Identify which cell holds the provided text, then report its (x, y) central coordinate. 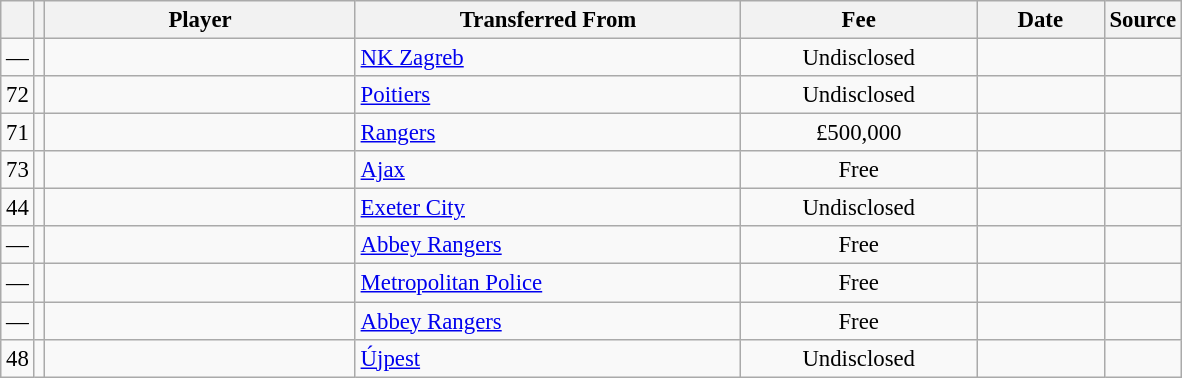
Exeter City (548, 208)
Rangers (548, 133)
48 (18, 358)
NK Zagreb (548, 58)
Player (200, 20)
Újpest (548, 358)
44 (18, 208)
£500,000 (859, 133)
72 (18, 95)
Source (1142, 20)
Ajax (548, 170)
73 (18, 170)
Metropolitan Police (548, 283)
Transferred From (548, 20)
Date (1040, 20)
Poitiers (548, 95)
71 (18, 133)
Fee (859, 20)
